Pinpoint the cell where the given text exists, returning its (X, Y) midpoint coordinate. 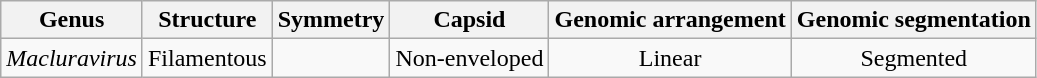
Segmented (914, 58)
Structure (207, 20)
Linear (670, 58)
Symmetry (331, 20)
Macluravirus (72, 58)
Non-enveloped (470, 58)
Capsid (470, 20)
Genus (72, 20)
Filamentous (207, 58)
Genomic arrangement (670, 20)
Genomic segmentation (914, 20)
